Detect which cell encompasses the target text, then output its (X, Y) center coordinate. 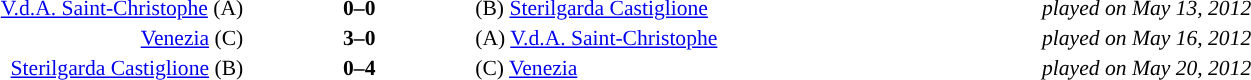
(A) V.d.A. Saint-Christophe (756, 38)
3–0 (359, 38)
